Return the (x, y) coordinate for the center point of the cell that contains the specified text.  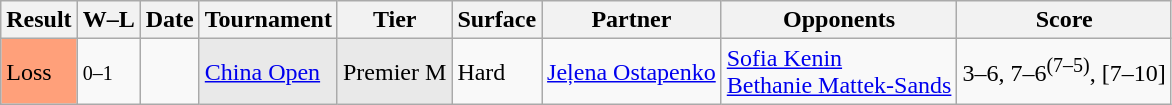
Partner (632, 20)
3–6, 7–6(7–5), [7–10] (1064, 72)
Sofia Kenin Bethanie Mattek-Sands (839, 72)
W–L (108, 20)
Hard (497, 72)
Result (39, 20)
0–1 (108, 72)
Tier (394, 20)
Date (170, 20)
China Open (268, 72)
Surface (497, 20)
Premier M (394, 72)
Loss (39, 72)
Tournament (268, 20)
Score (1064, 20)
Jeļena Ostapenko (632, 72)
Opponents (839, 20)
